Determine the [X, Y] coordinate at the center of the cell enclosing the given text.  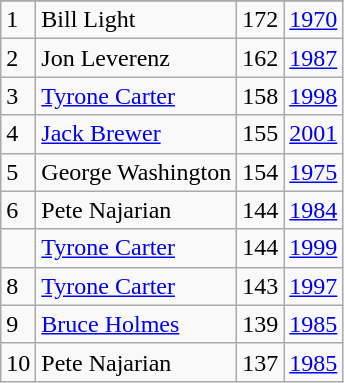
1984 [314, 210]
172 [260, 20]
5 [18, 172]
1970 [314, 20]
8 [18, 286]
162 [260, 58]
158 [260, 96]
1987 [314, 58]
1 [18, 20]
Bruce Holmes [136, 324]
3 [18, 96]
1998 [314, 96]
Bill Light [136, 20]
Jack Brewer [136, 134]
154 [260, 172]
6 [18, 210]
139 [260, 324]
137 [260, 362]
143 [260, 286]
Jon Leverenz [136, 58]
1975 [314, 172]
10 [18, 362]
9 [18, 324]
George Washington [136, 172]
1999 [314, 248]
155 [260, 134]
4 [18, 134]
2 [18, 58]
2001 [314, 134]
1997 [314, 286]
